For the text-containing cell, return its midpoint in (X, Y) coordinate format. 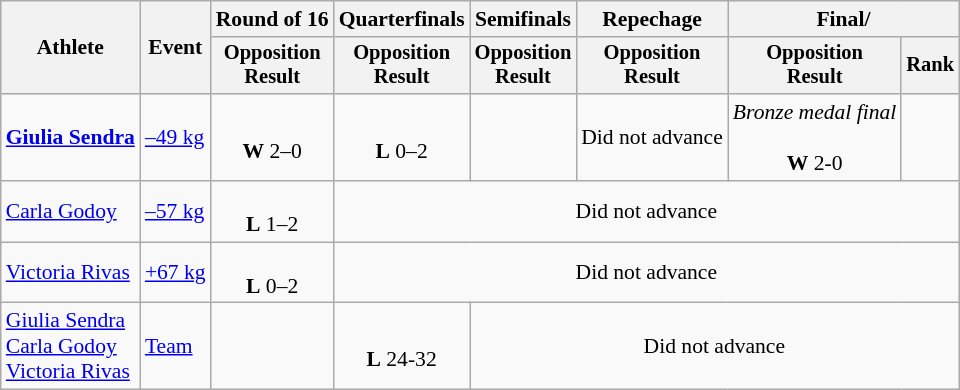
Final/ (844, 19)
Giulia SendraCarla GodoyVictoria Rivas (70, 346)
Round of 16 (272, 19)
Team (176, 346)
Carla Godoy (70, 212)
Bronze medal finalW 2-0 (815, 138)
Giulia Sendra (70, 138)
Victoria Rivas (70, 272)
Athlete (70, 48)
Rank (930, 66)
Quarterfinals (402, 19)
–57 kg (176, 212)
+67 kg (176, 272)
W 2–0 (272, 138)
Repechage (652, 19)
L 1–2 (272, 212)
Event (176, 48)
L 24-32 (402, 346)
–49 kg (176, 138)
Semifinals (524, 19)
